Provide the [X, Y] coordinate of the cell's center where the given text is located.  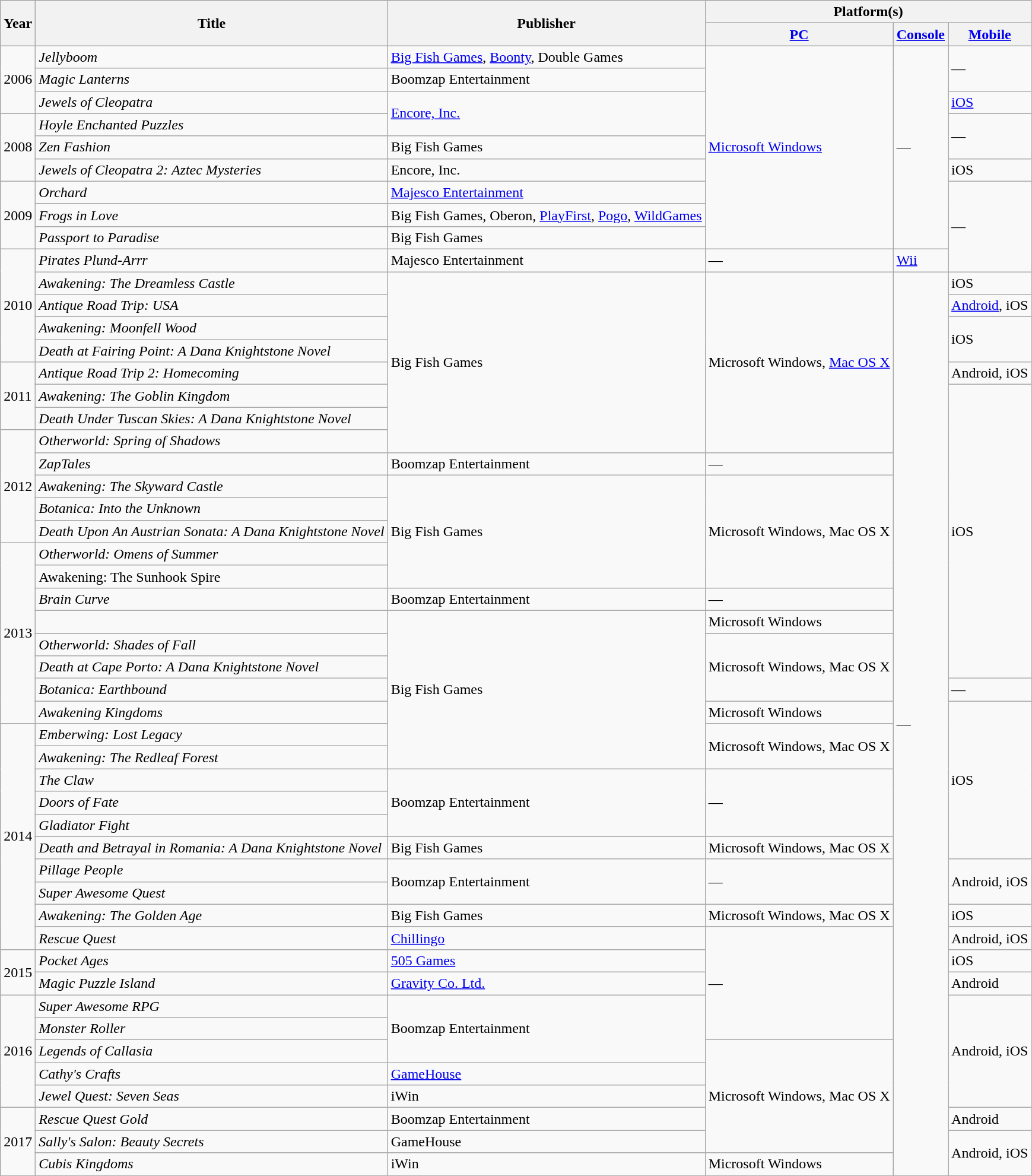
Big Fish Games, Oberon, PlayFirst, Pogo, WildGames [546, 215]
Platform(s) [868, 12]
Awakening: The Redleaf Forest [211, 757]
Hoyle Enchanted Puzzles [211, 125]
Otherworld: Shades of Fall [211, 644]
Magic Puzzle Island [211, 983]
2014 [18, 837]
2012 [18, 486]
Sally's Salon: Beauty Secrets [211, 1142]
Death Under Tuscan Skies: A Dana Knightstone Novel [211, 419]
Doors of Fate [211, 803]
2008 [18, 147]
Death and Betrayal in Romania: A Dana Knightstone Novel [211, 848]
Jewels of Cleopatra 2: Aztec Mysteries [211, 170]
Gladiator Fight [211, 825]
2006 [18, 80]
The Claw [211, 780]
Brain Curve [211, 599]
Passport to Paradise [211, 237]
PC [799, 34]
2015 [18, 972]
Wii [920, 260]
Chillingo [546, 938]
Death Upon An Austrian Sonata: A Dana Knightstone Novel [211, 531]
Legends of Callasia [211, 1051]
Botanica: Into the Unknown [211, 509]
Frogs in Love [211, 215]
Botanica: Earthbound [211, 690]
Awakening: The Skyward Castle [211, 486]
Awakening: The Sunhook Spire [211, 576]
Death at Cape Porto: A Dana Knightstone Novel [211, 667]
Rescue Quest [211, 938]
2011 [18, 396]
Magic Lanterns [211, 80]
Monster Roller [211, 1029]
Pillage People [211, 870]
2017 [18, 1142]
Awakening: Moonfell Wood [211, 328]
Antique Road Trip: USA [211, 306]
Rescue Quest Gold [211, 1119]
Cathy's Crafts [211, 1074]
2009 [18, 215]
Gravity Co. Ltd. [546, 983]
Pirates Plund-Arrr [211, 260]
Emberwing: Lost Legacy [211, 735]
Year [18, 23]
Awakening Kingdoms [211, 712]
Death at Fairing Point: A Dana Knightstone Novel [211, 351]
Otherworld: Spring of Shadows [211, 441]
Super Awesome Quest [211, 893]
Otherworld: Omens of Summer [211, 554]
Jewels of Cleopatra [211, 102]
Awakening: The Dreamless Castle [211, 283]
Console [920, 34]
Awakening: The Goblin Kingdom [211, 396]
Pocket Ages [211, 961]
2010 [18, 305]
2016 [18, 1051]
Title [211, 23]
2013 [18, 633]
Jewel Quest: Seven Seas [211, 1096]
Big Fish Games, Boonty, Double Games [546, 57]
Antique Road Trip 2: Homecoming [211, 373]
505 Games [546, 961]
Cubis Kingdoms [211, 1164]
Publisher [546, 23]
ZapTales [211, 464]
Zen Fashion [211, 147]
Super Awesome RPG [211, 1006]
Jellyboom [211, 57]
Orchard [211, 192]
Mobile [990, 34]
Awakening: The Golden Age [211, 915]
